For the text-containing cell, return its midpoint in [X, Y] coordinate format. 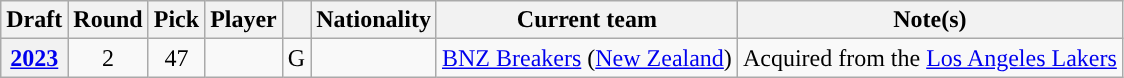
Draft [34, 20]
2 [108, 58]
BNZ Breakers (New Zealand) [586, 58]
G [296, 58]
Note(s) [930, 20]
Round [108, 20]
Current team [586, 20]
Acquired from the Los Angeles Lakers [930, 58]
Nationality [374, 20]
Pick [176, 20]
47 [176, 58]
2023 [34, 58]
Player [244, 20]
